Output the (X, Y) coordinate of the center of the cell containing the given text.  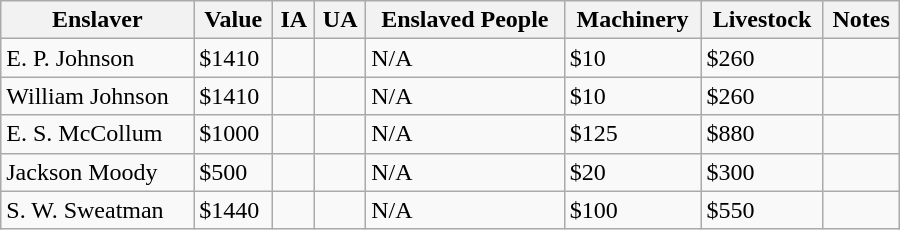
$125 (632, 134)
S. W. Sweatman (98, 210)
Machinery (632, 20)
$300 (762, 172)
Value (234, 20)
Enslaved People (465, 20)
$880 (762, 134)
$100 (632, 210)
$550 (762, 210)
E. P. Johnson (98, 58)
Jackson Moody (98, 172)
$500 (234, 172)
Notes (861, 20)
$1440 (234, 210)
William Johnson (98, 96)
IA (294, 20)
$1000 (234, 134)
Livestock (762, 20)
Enslaver (98, 20)
E. S. McCollum (98, 134)
$20 (632, 172)
UA (340, 20)
